Extract the [x, y] coordinate from the center of the cell holding the provided text.  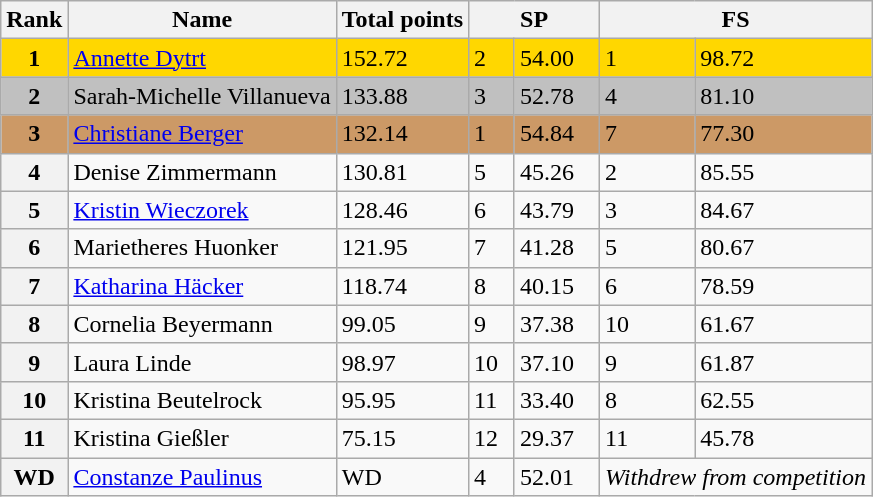
152.72 [402, 58]
45.26 [556, 172]
Rank [34, 20]
52.01 [556, 477]
Withdrew from competition [736, 477]
78.59 [784, 286]
SP [534, 20]
81.10 [784, 96]
Denise Zimmermann [202, 172]
Name [202, 20]
61.87 [784, 362]
FS [736, 20]
98.72 [784, 58]
98.97 [402, 362]
118.74 [402, 286]
62.55 [784, 400]
128.46 [402, 210]
Laura Linde [202, 362]
85.55 [784, 172]
41.28 [556, 248]
37.38 [556, 324]
Annette Dytrt [202, 58]
54.84 [556, 134]
121.95 [402, 248]
99.05 [402, 324]
Cornelia Beyermann [202, 324]
Katharina Häcker [202, 286]
40.15 [556, 286]
45.78 [784, 438]
Constanze Paulinus [202, 477]
43.79 [556, 210]
29.37 [556, 438]
61.67 [784, 324]
Total points [402, 20]
Kristin Wieczorek [202, 210]
84.67 [784, 210]
Kristina Gießler [202, 438]
75.15 [402, 438]
95.95 [402, 400]
132.14 [402, 134]
33.40 [556, 400]
52.78 [556, 96]
12 [492, 438]
54.00 [556, 58]
80.67 [784, 248]
Marietheres Huonker [202, 248]
Sarah-Michelle Villanueva [202, 96]
37.10 [556, 362]
Christiane Berger [202, 134]
130.81 [402, 172]
133.88 [402, 96]
77.30 [784, 134]
Kristina Beutelrock [202, 400]
